Extract the [X, Y] coordinate from the center of the cell holding the provided text.  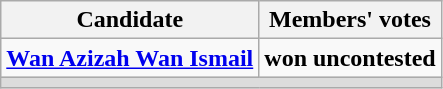
Members' votes [350, 20]
won uncontested [350, 58]
Candidate [130, 20]
Wan Azizah Wan Ismail [130, 58]
